Return (X, Y) of the center of cell containing provided text 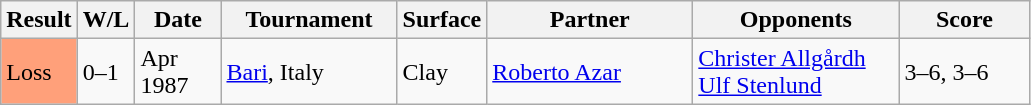
Result (39, 20)
Opponents (796, 20)
3–6, 3–6 (964, 72)
W/L (106, 20)
Roberto Azar (590, 72)
Tournament (309, 20)
Surface (442, 20)
Loss (39, 72)
Christer Allgårdh Ulf Stenlund (796, 72)
Clay (442, 72)
Date (178, 20)
Apr 1987 (178, 72)
Bari, Italy (309, 72)
0–1 (106, 72)
Partner (590, 20)
Score (964, 20)
